Locate the cell with the specified text and output its [X, Y] center coordinate. 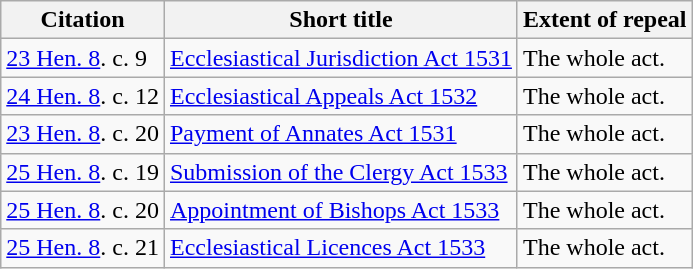
23 Hen. 8. c. 9 [83, 58]
Short title [340, 20]
25 Hen. 8. c. 19 [83, 172]
Payment of Annates Act 1531 [340, 134]
24 Hen. 8. c. 12 [83, 96]
25 Hen. 8. c. 21 [83, 248]
Citation [83, 20]
Extent of repeal [604, 20]
Appointment of Bishops Act 1533 [340, 210]
25 Hen. 8. c. 20 [83, 210]
Ecclesiastical Licences Act 1533 [340, 248]
Ecclesiastical Jurisdiction Act 1531 [340, 58]
Ecclesiastical Appeals Act 1532 [340, 96]
23 Hen. 8. c. 20 [83, 134]
Submission of the Clergy Act 1533 [340, 172]
